Return the [X, Y] coordinate for the center point of the cell that contains the specified text.  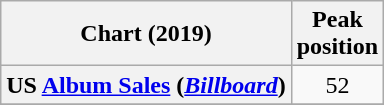
US Album Sales (Billboard) [146, 85]
Peakposition [337, 34]
Chart (2019) [146, 34]
52 [337, 85]
